Identify which cell holds the provided text, then report its (X, Y) central coordinate. 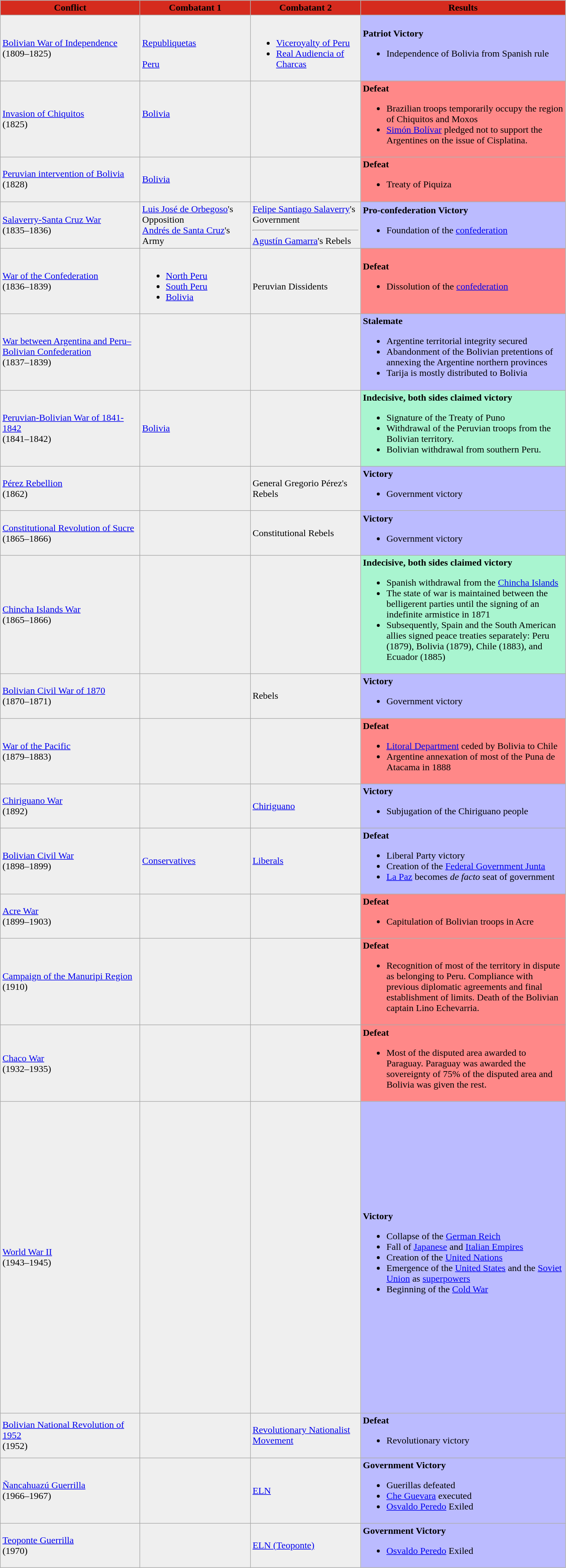
Campaign of the Manuripi Region(1910) (70, 982)
DefeatTreaty of Piquiza (463, 179)
Bolivian War of Independence(1809–1825) (70, 48)
Peruvian intervention of Bolivia(1828) (70, 179)
ELN (Teoponte) (305, 1545)
Acre War(1899–1903) (70, 916)
Peruvian Dissidents (305, 281)
Invasion of Chiquitos(1825) (70, 119)
Bolivian Civil War of 1870(1870–1871) (70, 696)
Liberals (305, 861)
Chincha Islands War(1865–1866) (70, 614)
Patriot VictoryIndependence of Bolivia from Spanish rule (463, 48)
Constitutional Rebels (305, 533)
Chiriguano War(1892) (70, 806)
DefeatCapitulation of Bolivian troops in Acre (463, 916)
Pérez Rebellion(1862) (70, 489)
Results (463, 8)
Combatant 2 (305, 8)
DefeatLitoral Department ceded by Bolivia to ChileArgentine annexation of most of the Puna de Atacama in 1888 (463, 751)
General Gregorio Pérez's Rebels (305, 489)
DefeatRevolutionary victory (463, 1435)
Conservatives (195, 861)
Chaco War(1932–1935) (70, 1063)
Constitutional Revolution of Sucre(1865–1866) (70, 533)
Ñancahuazú Guerrilla (1966–1967) (70, 1490)
VictorySubjugation of the Chiriguano people (463, 806)
Felipe Santiago Salaverry's Government Agustín Gamarra's Rebels (305, 225)
Bolivian National Revolution of 1952(1952) (70, 1435)
World War II(1943–1945) (70, 1257)
Viceroyalty of Peru Real Audiencia of Charcas (305, 48)
Government VictoryOsvaldo Peredo Exiled (463, 1545)
Revolutionary Nationalist Movement (305, 1435)
War between Argentina and Peru–Bolivian Confederation(1837–1839) (70, 352)
Government VictoryGuerillas defeatedChe Guevara executedOsvaldo Peredo Exiled (463, 1490)
Combatant 1 (195, 8)
Republiquetas Peru (195, 48)
North Peru South Peru Bolivia (195, 281)
ELN (305, 1490)
DefeatMost of the disputed area awarded to Paraguay. Paraguay was awarded the sovereignty of 75% of the disputed area and Bolivia was given the rest. (463, 1063)
DefeatDissolution of the confederation (463, 281)
Pro-confederation VictoryFoundation of the confederation (463, 225)
Peruvian-Bolivian War of 1841-1842(1841–1842) (70, 428)
Rebels (305, 696)
DefeatLiberal Party victoryCreation of the Federal Government JuntaLa Paz becomes de facto seat of government (463, 861)
War of the Pacific(1879–1883) (70, 751)
Teoponte Guerrilla(1970) (70, 1545)
Salaverry-Santa Cruz War(1835–1836) (70, 225)
Conflict (70, 8)
Chiriguano (305, 806)
Luis José de Orbegoso's Opposition Andrés de Santa Cruz's Army (195, 225)
War of the Confederation(1836–1839) (70, 281)
Bolivian Civil War(1898–1899) (70, 861)
